Extract the [X, Y] coordinate from the center of the cell holding the provided text.  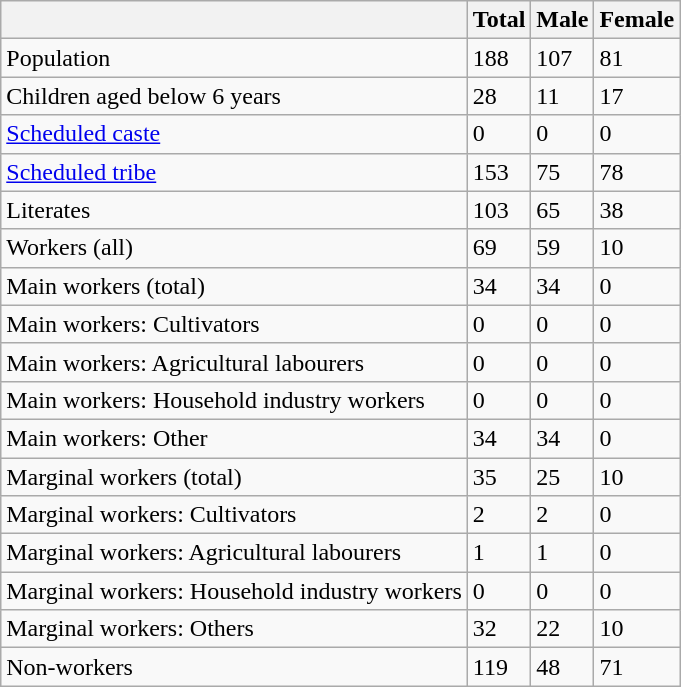
Male [562, 20]
Marginal workers: Household industry workers [234, 591]
28 [499, 96]
Total [499, 20]
38 [637, 210]
153 [499, 172]
107 [562, 58]
Main workers: Other [234, 438]
Workers (all) [234, 248]
Main workers: Household industry workers [234, 400]
Female [637, 20]
Children aged below 6 years [234, 96]
59 [562, 248]
119 [499, 667]
71 [637, 667]
35 [499, 477]
Scheduled caste [234, 134]
75 [562, 172]
78 [637, 172]
17 [637, 96]
81 [637, 58]
48 [562, 667]
Population [234, 58]
Marginal workers: Others [234, 629]
Literates [234, 210]
11 [562, 96]
32 [499, 629]
Marginal workers: Cultivators [234, 515]
Marginal workers: Agricultural labourers [234, 553]
188 [499, 58]
69 [499, 248]
Main workers: Agricultural labourers [234, 362]
Main workers: Cultivators [234, 324]
Scheduled tribe [234, 172]
Non-workers [234, 667]
25 [562, 477]
Main workers (total) [234, 286]
65 [562, 210]
Marginal workers (total) [234, 477]
103 [499, 210]
22 [562, 629]
